Find where the given text appears and provide that cell's center as (x, y) coordinate. 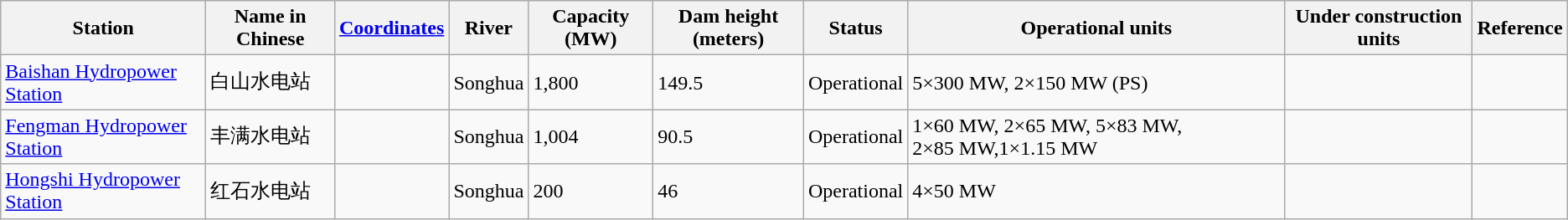
Fengman Hydropower Station (104, 137)
5×300 MW, 2×150 MW (PS) (1096, 82)
4×50 MW (1096, 191)
Capacity (MW) (591, 28)
1,004 (591, 137)
1,800 (591, 82)
Dam height (meters) (729, 28)
1×60 MW, 2×65 MW, 5×83 MW, 2×85 MW,1×1.15 MW (1096, 137)
Name in Chinese (271, 28)
Station (104, 28)
149.5 (729, 82)
Status (855, 28)
Hongshi Hydropower Station (104, 191)
Baishan Hydropower Station (104, 82)
Coordinates (391, 28)
46 (729, 191)
Operational units (1096, 28)
90.5 (729, 137)
River (489, 28)
Under construction units (1379, 28)
丰满水电站 (271, 137)
白山水电站 (271, 82)
Reference (1519, 28)
红石水电站 (271, 191)
200 (591, 191)
